For the text-containing cell, return its midpoint in [X, Y] coordinate format. 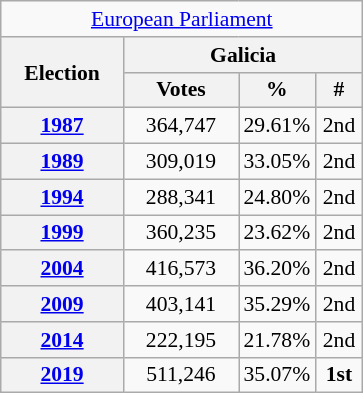
222,195 [180, 340]
2004 [62, 269]
Election [62, 72]
1987 [62, 126]
21.78% [276, 340]
2009 [62, 304]
Votes [180, 90]
2014 [62, 340]
European Parliament [182, 19]
2019 [62, 375]
309,019 [180, 162]
511,246 [180, 375]
36.20% [276, 269]
416,573 [180, 269]
360,235 [180, 233]
288,341 [180, 197]
1994 [62, 197]
1st [339, 375]
403,141 [180, 304]
1999 [62, 233]
24.80% [276, 197]
Galicia [242, 55]
35.29% [276, 304]
35.07% [276, 375]
33.05% [276, 162]
1989 [62, 162]
29.61% [276, 126]
# [339, 90]
23.62% [276, 233]
364,747 [180, 126]
% [276, 90]
